Detect which cell encompasses the target text, then output its [x, y] center coordinate. 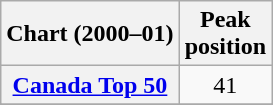
41 [225, 85]
Canada Top 50 [90, 85]
Peakposition [225, 34]
Chart (2000–01) [90, 34]
